Scan for the cell matching the given text and deliver its [X, Y] coordinate at center. 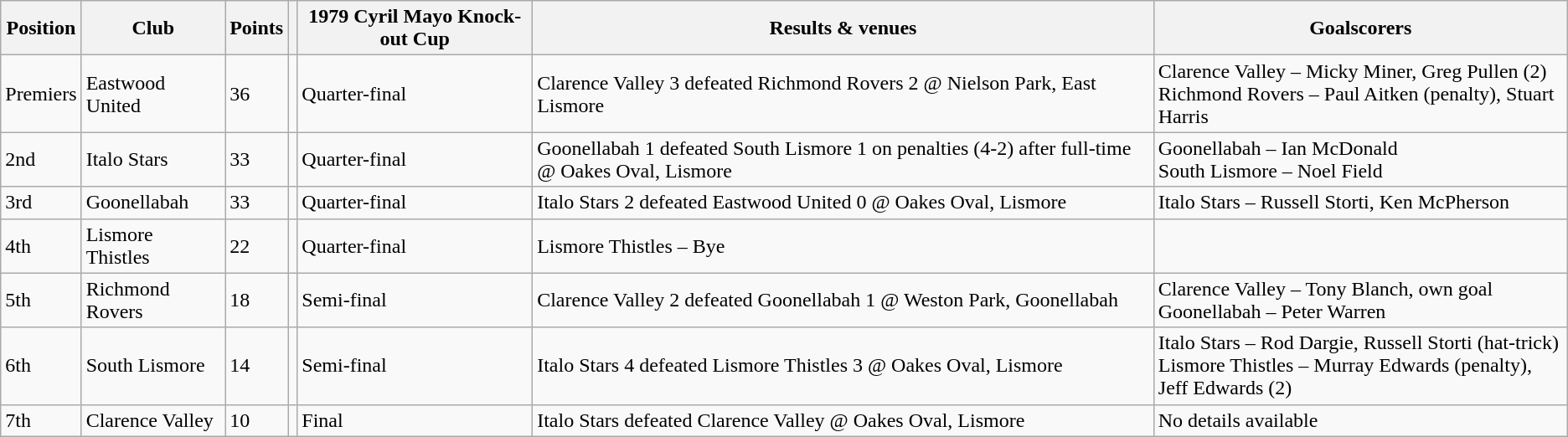
Club [153, 28]
Eastwood United [153, 94]
22 [256, 246]
No details available [1360, 420]
10 [256, 420]
14 [256, 366]
Goonellabah – Ian McDonaldSouth Lismore – Noel Field [1360, 159]
Italo Stars 2 defeated Eastwood United 0 @ Oakes Oval, Lismore [843, 203]
Italo Stars 4 defeated Lismore Thistles 3 @ Oakes Oval, Lismore [843, 366]
Final [415, 420]
Lismore Thistles [153, 246]
Clarence Valley 3 defeated Richmond Rovers 2 @ Nielson Park, East Lismore [843, 94]
Goonellabah [153, 203]
3rd [41, 203]
Italo Stars [153, 159]
7th [41, 420]
1979 Cyril Mayo Knock-out Cup [415, 28]
Goonellabah 1 defeated South Lismore 1 on penalties (4-2) after full-time @ Oakes Oval, Lismore [843, 159]
Italo Stars defeated Clarence Valley @ Oakes Oval, Lismore [843, 420]
Goalscorers [1360, 28]
Italo Stars – Russell Storti, Ken McPherson [1360, 203]
5th [41, 300]
Premiers [41, 94]
6th [41, 366]
Lismore Thistles – Bye [843, 246]
Clarence Valley – Micky Miner, Greg Pullen (2)Richmond Rovers – Paul Aitken (penalty), Stuart Harris [1360, 94]
36 [256, 94]
4th [41, 246]
Clarence Valley [153, 420]
Clarence Valley – Tony Blanch, own goalGoonellabah – Peter Warren [1360, 300]
Richmond Rovers [153, 300]
South Lismore [153, 366]
Position [41, 28]
Results & venues [843, 28]
Clarence Valley 2 defeated Goonellabah 1 @ Weston Park, Goonellabah [843, 300]
2nd [41, 159]
18 [256, 300]
Italo Stars – Rod Dargie, Russell Storti (hat-trick)Lismore Thistles – Murray Edwards (penalty), Jeff Edwards (2) [1360, 366]
Points [256, 28]
